Return [X, Y] of the center of cell containing provided text 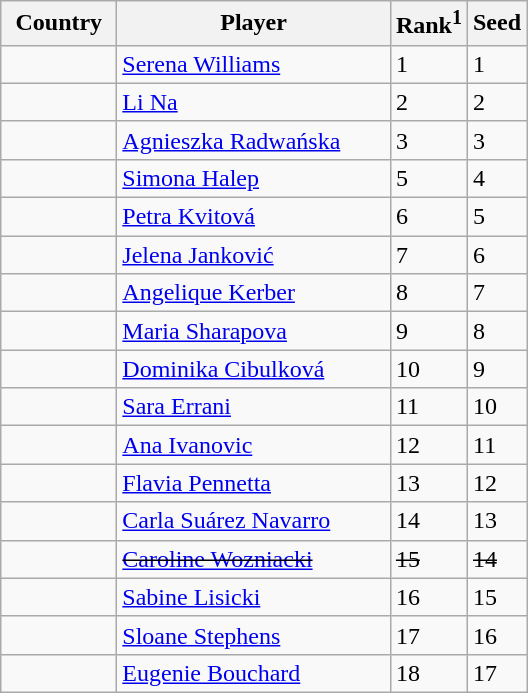
Country [59, 24]
Li Na [254, 102]
Seed [496, 24]
Simona Halep [254, 178]
Petra Kvitová [254, 217]
Caroline Wozniacki [254, 559]
Agnieszka Radwańska [254, 140]
Jelena Janković [254, 255]
Eugenie Bouchard [254, 673]
Rank1 [428, 24]
Carla Suárez Navarro [254, 521]
Serena Williams [254, 64]
Dominika Cibulková [254, 369]
Sara Errani [254, 407]
Sloane Stephens [254, 635]
Ana Ivanovic [254, 445]
Maria Sharapova [254, 331]
4 [496, 178]
18 [428, 673]
Angelique Kerber [254, 293]
Player [254, 24]
Sabine Lisicki [254, 597]
Flavia Pennetta [254, 483]
